Return the [x, y] coordinate for the center point of the cell that contains the specified text.  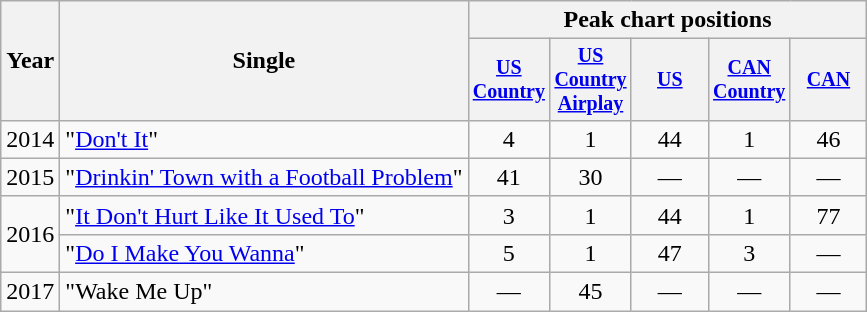
5 [509, 253]
CAN [828, 80]
Peak chart positions [668, 20]
CAN Country [749, 80]
US Country Airplay [591, 80]
4 [509, 139]
Single [264, 61]
Year [30, 61]
"Drinkin' Town with a Football Problem" [264, 177]
"Do I Make You Wanna" [264, 253]
"Don't It" [264, 139]
2017 [30, 292]
2015 [30, 177]
47 [670, 253]
45 [591, 292]
"It Don't Hurt Like It Used To" [264, 215]
2016 [30, 234]
"Wake Me Up" [264, 292]
41 [509, 177]
US [670, 80]
46 [828, 139]
2014 [30, 139]
US Country [509, 80]
77 [828, 215]
30 [591, 177]
